Scan for the cell matching the given text and deliver its (X, Y) coordinate at center. 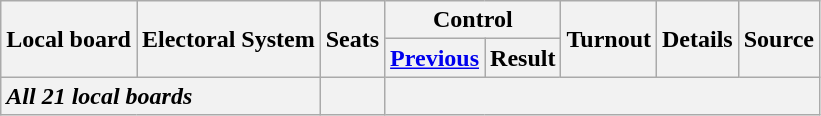
Control (473, 20)
Turnout (609, 39)
All 21 local boards (160, 96)
Seats (352, 39)
Previous (435, 58)
Source (778, 39)
Result (523, 58)
Details (698, 39)
Local board (69, 39)
Electoral System (228, 39)
